Detect which cell encompasses the target text, then output its (x, y) center coordinate. 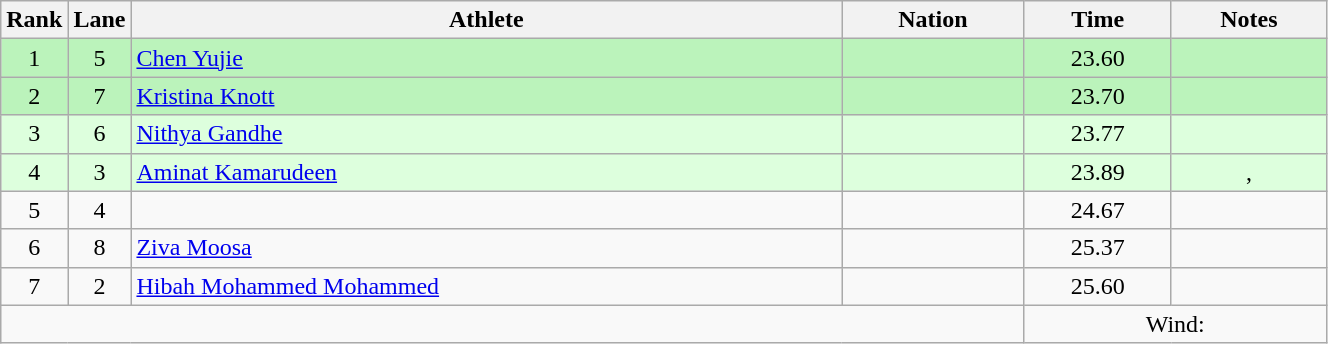
Rank (34, 20)
23.89 (1098, 172)
23.60 (1098, 58)
23.77 (1098, 134)
Kristina Knott (486, 96)
Ziva Moosa (486, 248)
Nation (933, 20)
Nithya Gandhe (486, 134)
24.67 (1098, 210)
25.60 (1098, 286)
1 (34, 58)
Lane (100, 20)
Athlete (486, 20)
Chen Yujie (486, 58)
Hibah Mohammed Mohammed (486, 286)
Time (1098, 20)
, (1248, 172)
23.70 (1098, 96)
25.37 (1098, 248)
Wind: (1175, 324)
Notes (1248, 20)
Aminat Kamarudeen (486, 172)
8 (100, 248)
